Find where the given text appears and provide that cell's center as [X, Y] coordinate. 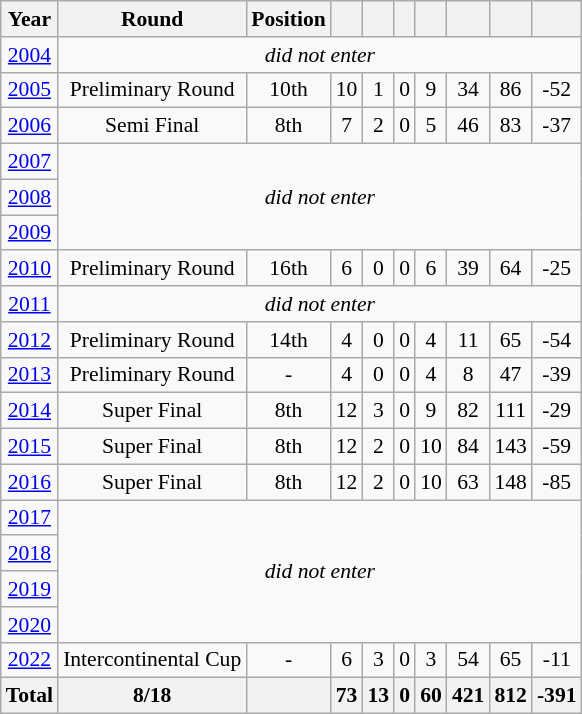
2020 [30, 625]
2016 [30, 482]
13 [378, 696]
2022 [30, 660]
8/18 [152, 696]
421 [468, 696]
46 [468, 126]
2004 [30, 55]
2019 [30, 589]
Intercontinental Cup [152, 660]
Semi Final [152, 126]
Year [30, 19]
2010 [30, 269]
84 [468, 447]
2018 [30, 554]
2008 [30, 197]
Position [288, 19]
39 [468, 269]
2007 [30, 162]
-37 [557, 126]
14th [288, 340]
-29 [557, 411]
11 [468, 340]
16th [288, 269]
64 [510, 269]
63 [468, 482]
1 [378, 90]
-85 [557, 482]
-54 [557, 340]
54 [468, 660]
Total [30, 696]
111 [510, 411]
148 [510, 482]
-11 [557, 660]
-39 [557, 375]
812 [510, 696]
143 [510, 447]
2017 [30, 518]
-25 [557, 269]
34 [468, 90]
10th [288, 90]
86 [510, 90]
47 [510, 375]
2005 [30, 90]
2014 [30, 411]
-59 [557, 447]
-391 [557, 696]
8 [468, 375]
2009 [30, 233]
83 [510, 126]
5 [431, 126]
2006 [30, 126]
7 [347, 126]
2011 [30, 304]
2013 [30, 375]
-52 [557, 90]
2012 [30, 340]
73 [347, 696]
60 [431, 696]
Round [152, 19]
2015 [30, 447]
82 [468, 411]
